Scan for the cell matching the given text and deliver its [X, Y] coordinate at center. 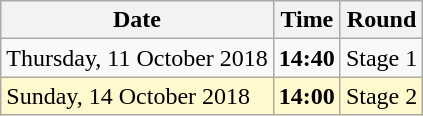
Round [381, 20]
Sunday, 14 October 2018 [138, 96]
Stage 2 [381, 96]
14:00 [306, 96]
14:40 [306, 58]
Date [138, 20]
Stage 1 [381, 58]
Time [306, 20]
Thursday, 11 October 2018 [138, 58]
